From the cell containing the given text, extract its center point as (X, Y) coordinate. 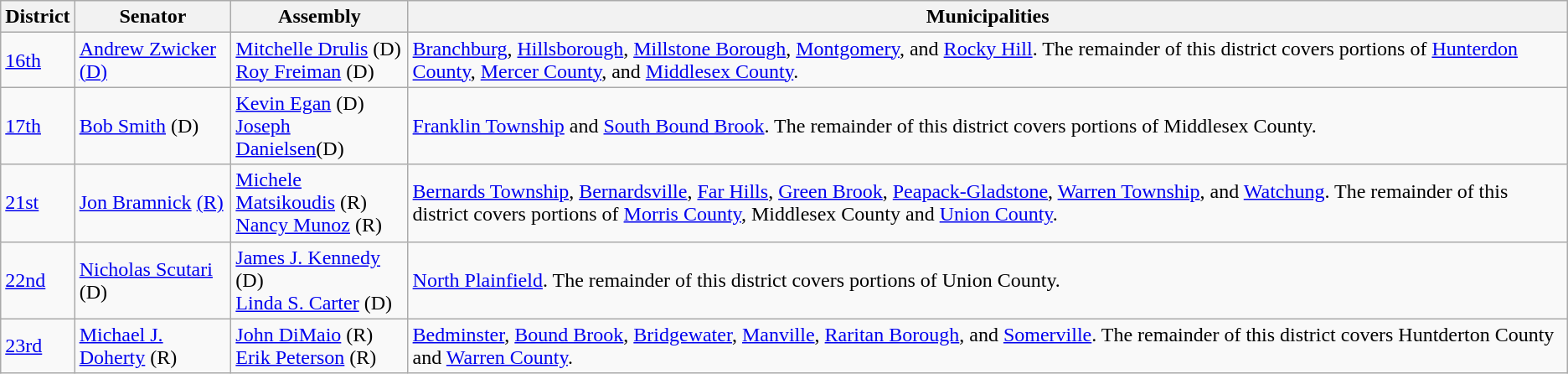
Andrew Zwicker (D) (152, 60)
22nd (38, 280)
Bob Smith (D) (152, 126)
John DiMaio (R)Erik Peterson (R) (320, 345)
District (38, 17)
Jon Bramnick (R) (152, 203)
Kevin Egan (D)Joseph Danielsen(D) (320, 126)
North Plainfield. The remainder of this district covers portions of Union County. (988, 280)
17th (38, 126)
Franklin Township and South Bound Brook. The remainder of this district covers portions of Middlesex County. (988, 126)
Michael J. Doherty (R) (152, 345)
Michele Matsikoudis (R)Nancy Munoz (R) (320, 203)
Nicholas Scutari (D) (152, 280)
Assembly (320, 17)
23rd (38, 345)
21st (38, 203)
Mitchelle Drulis (D)Roy Freiman (D) (320, 60)
16th (38, 60)
Senator (152, 17)
James J. Kennedy (D)Linda S. Carter (D) (320, 280)
Municipalities (988, 17)
